Find where the given text appears and provide that cell's center as (X, Y) coordinate. 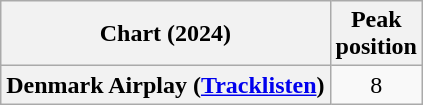
Peakposition (376, 34)
8 (376, 85)
Chart (2024) (166, 34)
Denmark Airplay (Tracklisten) (166, 85)
